For the text-containing cell, return its midpoint in [X, Y] coordinate format. 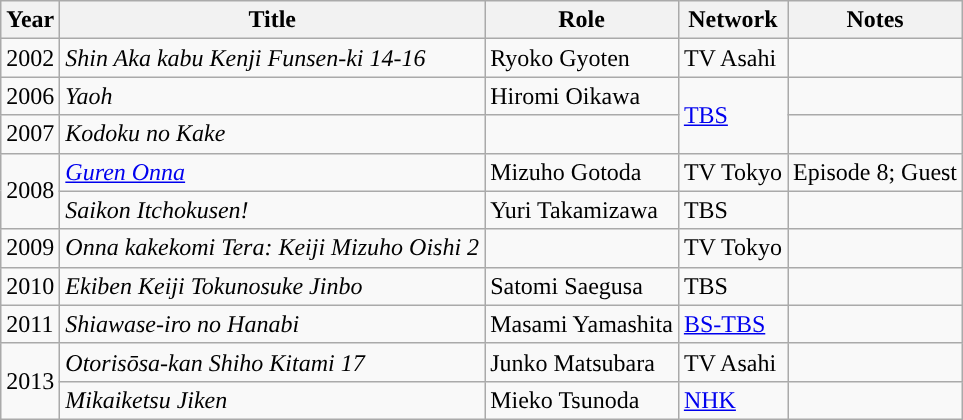
Shin Aka kabu Kenji Funsen-ki 14-16 [272, 58]
Mikaiketsu Jiken [272, 400]
2013 [30, 381]
Onna kakekomi Tera: Keiji Mizuho Oishi 2 [272, 248]
Kodoku no Kake [272, 134]
Yaoh [272, 96]
Shiawase-iro no Hanabi [272, 324]
Notes [876, 20]
Role [582, 20]
Guren Onna [272, 172]
Year [30, 20]
Title [272, 20]
2010 [30, 286]
Network [732, 20]
BS-TBS [732, 324]
NHK [732, 400]
2006 [30, 96]
Otorisōsa-kan Shiho Kitami 17 [272, 362]
Mieko Tsunoda [582, 400]
2009 [30, 248]
Ekiben Keiji Tokunosuke Jinbo [272, 286]
Masami Yamashita [582, 324]
2002 [30, 58]
Mizuho Gotoda [582, 172]
Satomi Saegusa [582, 286]
2007 [30, 134]
Ryoko Gyoten [582, 58]
Junko Matsubara [582, 362]
2008 [30, 191]
Hiromi Oikawa [582, 96]
2011 [30, 324]
Yuri Takamizawa [582, 210]
Episode 8; Guest [876, 172]
Saikon Itchokusen! [272, 210]
